Return [x, y] of the center of cell containing provided text 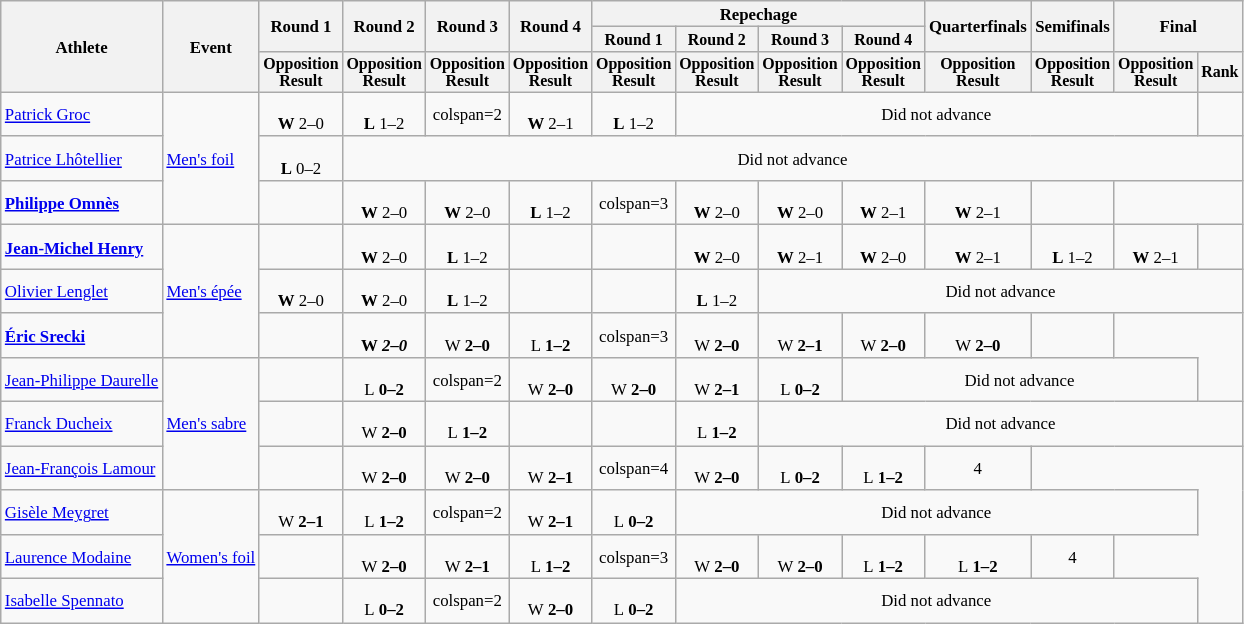
Men's sabre [210, 424]
Gisèle Meygret [82, 512]
colspan=4 [634, 468]
Men's épée [210, 292]
Event [210, 46]
Rank [1220, 72]
Laurence Modaine [82, 556]
Franck Ducheix [82, 424]
Men's foil [210, 158]
Athlete [82, 46]
Isabelle Spennato [82, 601]
Jean-Michel Henry [82, 247]
Quarterfinals [978, 26]
Semifinals [1072, 26]
Jean-François Lamour [82, 468]
Philippe Omnès [82, 203]
Repechage [758, 14]
Olivier Lenglet [82, 291]
Éric Srecki [82, 335]
Patrice Lhôtellier [82, 159]
Patrick Groc [82, 114]
Final [1178, 26]
Women's foil [210, 556]
Jean-Philippe Daurelle [82, 380]
